Detect which cell encompasses the target text, then output its [X, Y] center coordinate. 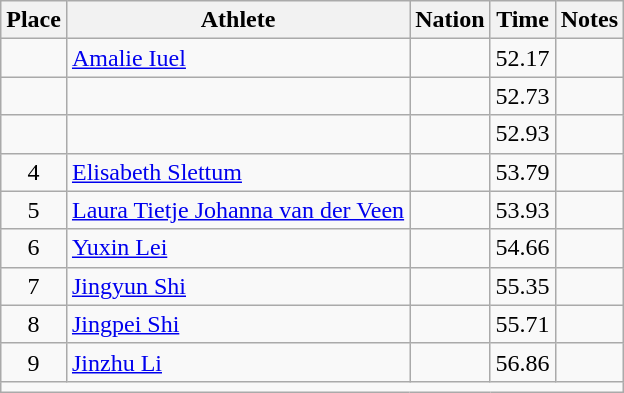
Place [34, 20]
8 [34, 324]
Notes [589, 20]
4 [34, 172]
Athlete [238, 20]
55.71 [522, 324]
Elisabeth Slettum [238, 172]
9 [34, 362]
53.79 [522, 172]
52.93 [522, 134]
53.93 [522, 210]
Laura Tietje Johanna van der Veen [238, 210]
54.66 [522, 248]
55.35 [522, 286]
Amalie Iuel [238, 58]
5 [34, 210]
6 [34, 248]
Yuxin Lei [238, 248]
56.86 [522, 362]
7 [34, 286]
Jingyun Shi [238, 286]
Nation [450, 20]
Jingpei Shi [238, 324]
52.73 [522, 96]
Jinzhu Li [238, 362]
Time [522, 20]
52.17 [522, 58]
